Locate the cell with the specified text and output its [x, y] center coordinate. 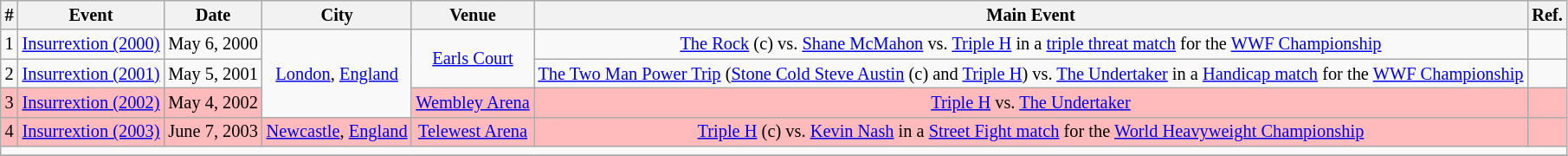
Venue [473, 15]
3 [10, 102]
London, England [338, 73]
2 [10, 74]
# [10, 15]
May 4, 2002 [213, 102]
May 5, 2001 [213, 74]
Event [92, 15]
Insurrextion (2002) [92, 102]
June 7, 2003 [213, 132]
May 6, 2000 [213, 44]
The Two Man Power Trip (Stone Cold Steve Austin (c) and Triple H) vs. The Undertaker in a Handicap match for the WWF Championship [1031, 74]
Newcastle, England [338, 132]
Earls Court [473, 59]
4 [10, 132]
Insurrextion (2003) [92, 132]
Insurrextion (2001) [92, 74]
1 [10, 44]
Triple H (c) vs. Kevin Nash in a Street Fight match for the World Heavyweight Championship [1031, 132]
Ref. [1546, 15]
City [338, 15]
Insurrextion (2000) [92, 44]
Triple H vs. The Undertaker [1031, 102]
Main Event [1031, 15]
Date [213, 15]
The Rock (c) vs. Shane McMahon vs. Triple H in a triple threat match for the WWF Championship [1031, 44]
Telewest Arena [473, 132]
Wembley Arena [473, 102]
